Identify which cell holds the provided text, then report its [x, y] central coordinate. 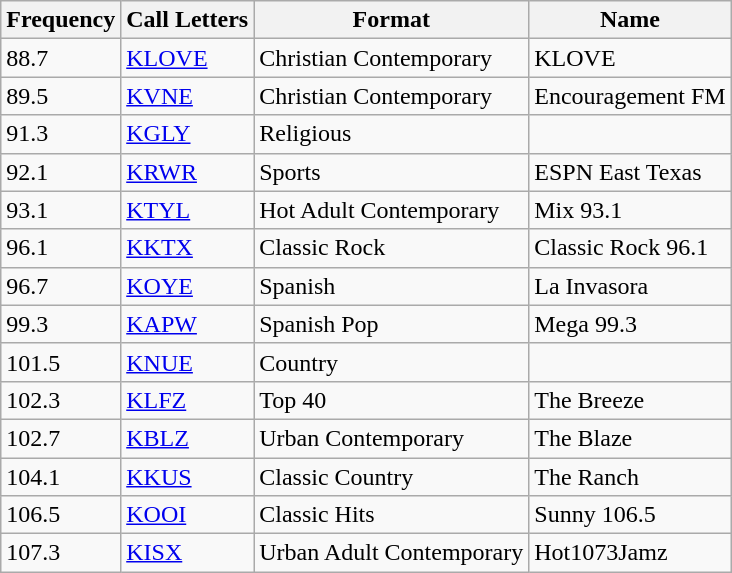
KVNE [188, 96]
The Ranch [630, 477]
Hot1073Jamz [630, 553]
102.7 [61, 438]
KAPW [188, 324]
Frequency [61, 20]
91.3 [61, 134]
Urban Contemporary [392, 438]
99.3 [61, 324]
Country [392, 362]
KKUS [188, 477]
The Blaze [630, 438]
101.5 [61, 362]
KISX [188, 553]
The Breeze [630, 400]
Urban Adult Contemporary [392, 553]
KBLZ [188, 438]
Classic Rock 96.1 [630, 248]
92.1 [61, 172]
KTYL [188, 210]
ESPN East Texas [630, 172]
KGLY [188, 134]
96.1 [61, 248]
107.3 [61, 553]
Classic Hits [392, 515]
KRWR [188, 172]
KOYE [188, 286]
93.1 [61, 210]
Religious [392, 134]
KNUE [188, 362]
102.3 [61, 400]
Sunny 106.5 [630, 515]
KLFZ [188, 400]
Spanish Pop [392, 324]
Name [630, 20]
Sports [392, 172]
Classic Country [392, 477]
Spanish [392, 286]
106.5 [61, 515]
Hot Adult Contemporary [392, 210]
89.5 [61, 96]
88.7 [61, 58]
KOOI [188, 515]
KKTX [188, 248]
Encouragement FM [630, 96]
96.7 [61, 286]
Format [392, 20]
Call Letters [188, 20]
Top 40 [392, 400]
104.1 [61, 477]
Mix 93.1 [630, 210]
La Invasora [630, 286]
Classic Rock [392, 248]
Mega 99.3 [630, 324]
